For the text-containing cell, return its midpoint in (x, y) coordinate format. 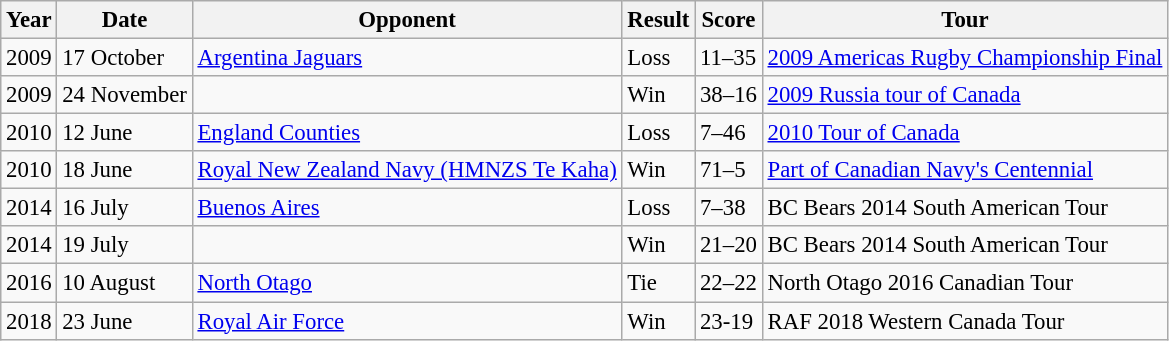
2010 Tour of Canada (964, 133)
Part of Canadian Navy's Centennial (964, 170)
7–46 (729, 133)
2018 (29, 321)
2009 Americas Rugby Championship Final (964, 58)
Buenos Aires (407, 208)
18 June (124, 170)
24 November (124, 95)
10 August (124, 283)
Royal Air Force (407, 321)
England Counties (407, 133)
North Otago (407, 283)
Score (729, 20)
11–35 (729, 58)
Opponent (407, 20)
71–5 (729, 170)
38–16 (729, 95)
Tie (658, 283)
12 June (124, 133)
RAF 2018 Western Canada Tour (964, 321)
Date (124, 20)
19 July (124, 245)
2016 (29, 283)
21–20 (729, 245)
7–38 (729, 208)
Tour (964, 20)
Argentina Jaguars (407, 58)
North Otago 2016 Canadian Tour (964, 283)
16 July (124, 208)
17 October (124, 58)
Royal New Zealand Navy (HMNZS Te Kaha) (407, 170)
2009 Russia tour of Canada (964, 95)
Year (29, 20)
Result (658, 20)
23 June (124, 321)
22–22 (729, 283)
23-19 (729, 321)
